Find where the given text appears and provide that cell's center as (X, Y) coordinate. 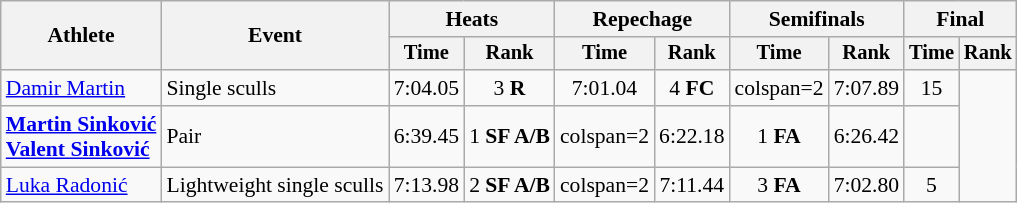
Martin SinkovićValent Sinković (82, 136)
1 SF A/B (510, 136)
Lightweight single sculls (274, 185)
7:11.44 (692, 185)
7:02.80 (866, 185)
Single sculls (274, 88)
Luka Radonić (82, 185)
Athlete (82, 36)
Pair (274, 136)
6:39.45 (426, 136)
5 (932, 185)
7:13.98 (426, 185)
Semifinals (818, 19)
3 R (510, 88)
Repechage (642, 19)
6:26.42 (866, 136)
1 FA (780, 136)
Damir Martin (82, 88)
Event (274, 36)
7:01.04 (604, 88)
7:04.05 (426, 88)
3 FA (780, 185)
Final (960, 19)
6:22.18 (692, 136)
15 (932, 88)
2 SF A/B (510, 185)
7:07.89 (866, 88)
Heats (472, 19)
4 FC (692, 88)
